Pinpoint the cell where the given text exists, returning its [X, Y] midpoint coordinate. 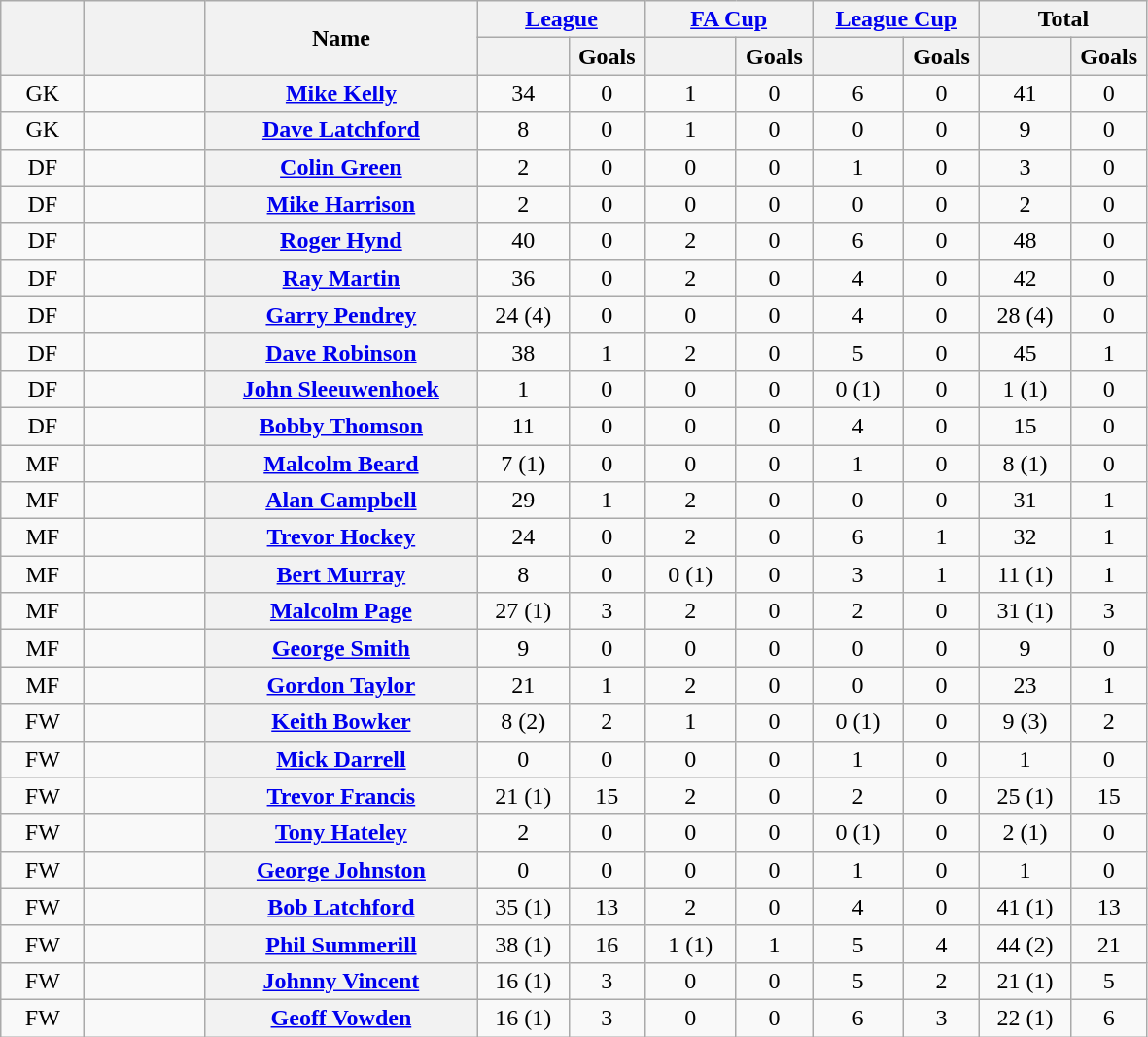
League Cup [896, 19]
31 [1026, 501]
Bobby Thomson [340, 426]
36 [523, 278]
40 [523, 241]
Phil Summerill [340, 944]
Garry Pendrey [340, 315]
Dave Robinson [340, 352]
44 (2) [1026, 944]
Mike Harrison [340, 204]
Tony Hateley [340, 833]
31 (1) [1026, 611]
Total [1063, 19]
41 (1) [1026, 907]
29 [523, 501]
Mick Darrell [340, 759]
24 [523, 537]
Trevor Francis [340, 796]
38 (1) [523, 944]
25 (1) [1026, 796]
Gordon Taylor [340, 685]
11 [523, 426]
Bert Murray [340, 574]
Ray Martin [340, 278]
27 (1) [523, 611]
Keith Bowker [340, 722]
Malcolm Page [340, 611]
2 (1) [1026, 833]
32 [1026, 537]
League [561, 19]
Roger Hynd [340, 241]
48 [1026, 241]
22 (1) [1026, 1018]
34 [523, 93]
9 (3) [1026, 722]
Bob Latchford [340, 907]
23 [1026, 685]
8 (2) [523, 722]
8 (1) [1026, 464]
11 (1) [1026, 574]
John Sleeuwenhoek [340, 389]
Mike Kelly [340, 93]
16 [607, 944]
FA Cup [729, 19]
Johnny Vincent [340, 981]
Geoff Vowden [340, 1018]
George Smith [340, 648]
28 (4) [1026, 315]
45 [1026, 352]
Colin Green [340, 167]
Trevor Hockey [340, 537]
24 (4) [523, 315]
Alan Campbell [340, 501]
Name [340, 38]
Malcolm Beard [340, 464]
42 [1026, 278]
George Johnston [340, 870]
7 (1) [523, 464]
Dave Latchford [340, 130]
41 [1026, 93]
38 [523, 352]
35 (1) [523, 907]
